Find where the given text appears and provide that cell's center as (X, Y) coordinate. 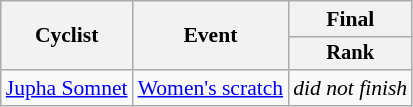
did not finish (350, 88)
Final (350, 19)
Rank (350, 54)
Women's scratch (211, 88)
Jupha Somnet (67, 88)
Event (211, 36)
Cyclist (67, 36)
